Scan for the cell matching the given text and deliver its [X, Y] coordinate at center. 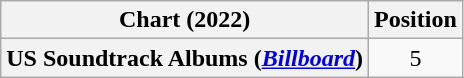
US Soundtrack Albums (Billboard) [185, 58]
5 [416, 58]
Chart (2022) [185, 20]
Position [416, 20]
